Return the [X, Y] coordinate for the center point of the cell that contains the specified text.  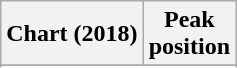
Chart (2018) [72, 34]
Peak position [189, 34]
